Determine the [x, y] coordinate at the center of the cell enclosing the given text.  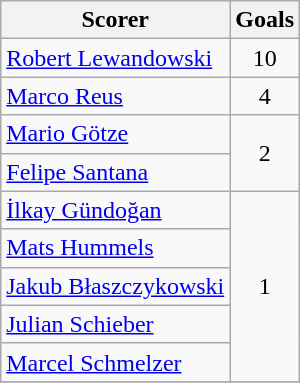
Felipe Santana [116, 172]
Goals [265, 20]
10 [265, 58]
4 [265, 96]
Jakub Błaszczykowski [116, 286]
Scorer [116, 20]
1 [265, 286]
İlkay Gündoğan [116, 210]
2 [265, 153]
Mario Götze [116, 134]
Robert Lewandowski [116, 58]
Marco Reus [116, 96]
Julian Schieber [116, 324]
Mats Hummels [116, 248]
Marcel Schmelzer [116, 362]
